Identify which cell holds the provided text, then report its (x, y) central coordinate. 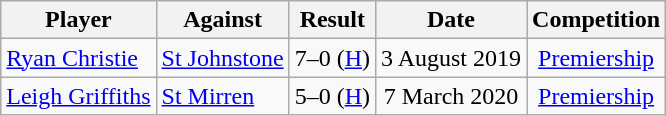
Date (450, 20)
Competition (596, 20)
3 August 2019 (450, 58)
Against (222, 20)
Ryan Christie (78, 58)
5–0 (H) (332, 96)
7–0 (H) (332, 58)
Result (332, 20)
Leigh Griffiths (78, 96)
Player (78, 20)
7 March 2020 (450, 96)
St Johnstone (222, 58)
St Mirren (222, 96)
